For the text-containing cell, return its midpoint in (x, y) coordinate format. 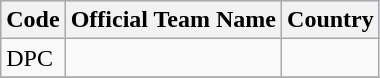
DPC (33, 58)
Code (33, 20)
Official Team Name (173, 20)
Country (331, 20)
